Scan for the cell matching the given text and deliver its [X, Y] coordinate at center. 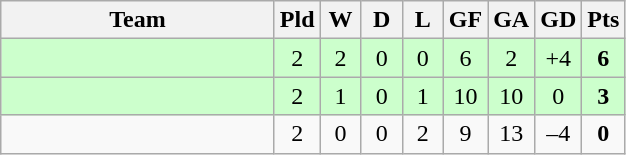
L [422, 20]
–4 [558, 134]
+4 [558, 58]
Pld [297, 20]
3 [604, 96]
Team [138, 20]
Pts [604, 20]
9 [465, 134]
GD [558, 20]
GA [512, 20]
GF [465, 20]
W [340, 20]
13 [512, 134]
D [382, 20]
